From the cell containing the given text, extract its center point as [X, Y] coordinate. 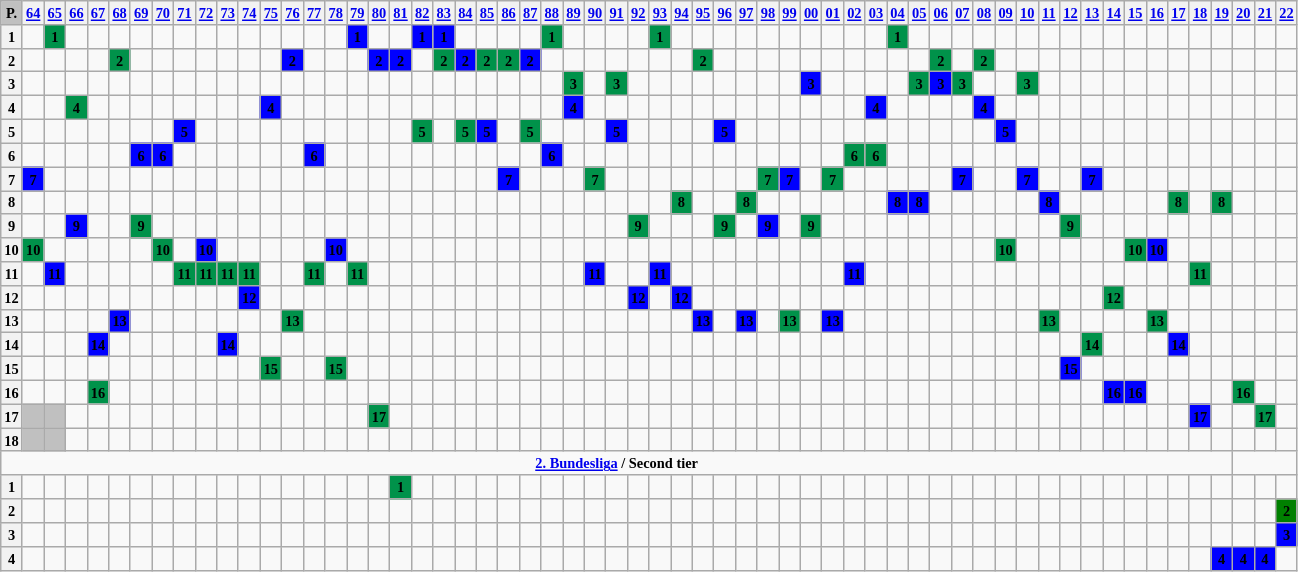
86 [509, 12]
00 [811, 12]
84 [466, 12]
04 [898, 12]
71 [185, 12]
65 [55, 12]
82 [422, 12]
02 [855, 12]
74 [249, 12]
69 [141, 12]
97 [746, 12]
78 [336, 12]
20 [1243, 12]
P. [12, 12]
95 [703, 12]
85 [487, 12]
80 [379, 12]
91 [617, 12]
92 [638, 12]
93 [660, 12]
99 [790, 12]
01 [833, 12]
06 [941, 12]
73 [228, 12]
94 [682, 12]
19 [1222, 12]
79 [357, 12]
68 [120, 12]
66 [77, 12]
81 [401, 12]
90 [595, 12]
72 [206, 12]
03 [876, 12]
98 [768, 12]
75 [271, 12]
09 [1006, 12]
76 [293, 12]
64 [33, 12]
83 [444, 12]
05 [919, 12]
22 [1287, 12]
70 [163, 12]
2. Bundesliga / Second tier [617, 463]
07 [963, 12]
77 [314, 12]
08 [984, 12]
67 [98, 12]
89 [574, 12]
87 [530, 12]
88 [552, 12]
21 [1265, 12]
96 [725, 12]
